Scan for the cell matching the given text and deliver its (X, Y) coordinate at center. 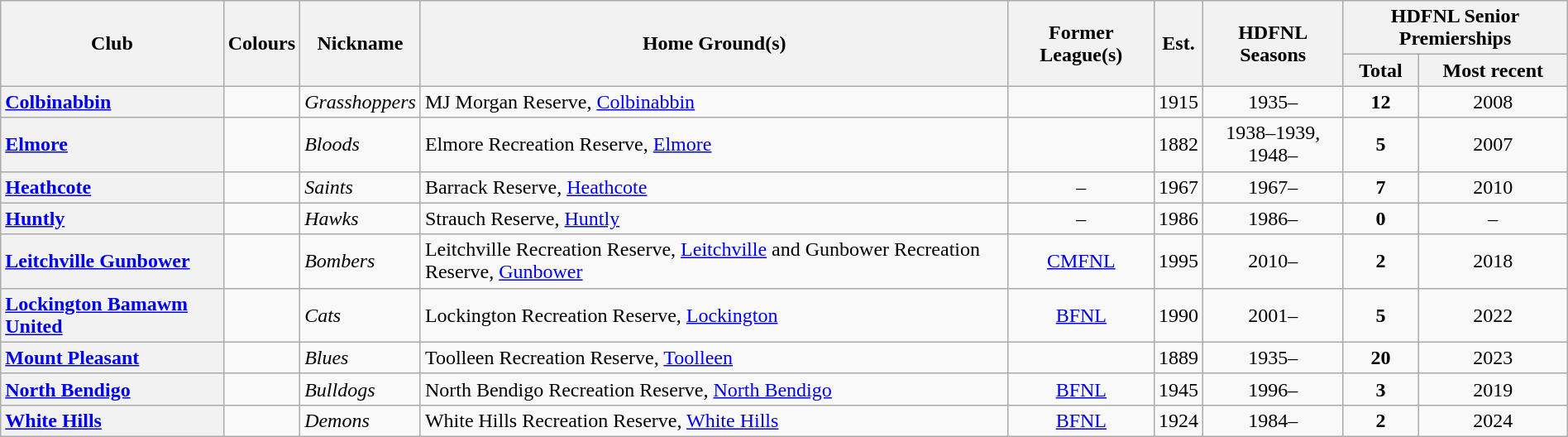
Mount Pleasant (112, 358)
Cats (361, 315)
0 (1381, 218)
Elmore (112, 144)
Most recent (1493, 70)
1967 (1178, 187)
2010 (1493, 187)
2023 (1493, 358)
White Hills Recreation Reserve, White Hills (715, 420)
HDFNL Seasons (1274, 43)
Lockington Bamawm United (112, 315)
Huntly (112, 218)
White Hills (112, 420)
1990 (1178, 315)
7 (1381, 187)
Heathcote (112, 187)
1967– (1274, 187)
Blues (361, 358)
1995 (1178, 262)
Home Ground(s) (715, 43)
1882 (1178, 144)
Leitchville Gunbower (112, 262)
2022 (1493, 315)
CMFNL (1081, 262)
Strauch Reserve, Huntly (715, 218)
Grasshoppers (361, 102)
North Bendigo (112, 389)
1889 (1178, 358)
2001– (1274, 315)
12 (1381, 102)
Toolleen Recreation Reserve, Toolleen (715, 358)
Bloods (361, 144)
North Bendigo Recreation Reserve, North Bendigo (715, 389)
2008 (1493, 102)
Leitchville Recreation Reserve, Leitchville and Gunbower Recreation Reserve, Gunbower (715, 262)
Demons (361, 420)
Lockington Recreation Reserve, Lockington (715, 315)
MJ Morgan Reserve, Colbinabbin (715, 102)
2007 (1493, 144)
1945 (1178, 389)
Hawks (361, 218)
Colbinabbin (112, 102)
1986– (1274, 218)
Total (1381, 70)
Colours (261, 43)
1986 (1178, 218)
20 (1381, 358)
2024 (1493, 420)
Bulldogs (361, 389)
1924 (1178, 420)
1915 (1178, 102)
3 (1381, 389)
Nickname (361, 43)
1984– (1274, 420)
Bombers (361, 262)
2019 (1493, 389)
Club (112, 43)
Former League(s) (1081, 43)
Saints (361, 187)
Barrack Reserve, Heathcote (715, 187)
Est. (1178, 43)
HDFNL Senior Premierships (1456, 28)
1938–1939, 1948– (1274, 144)
2010– (1274, 262)
Elmore Recreation Reserve, Elmore (715, 144)
2018 (1493, 262)
1996– (1274, 389)
